Provide the [X, Y] coordinate of the cell's center where the given text is located.  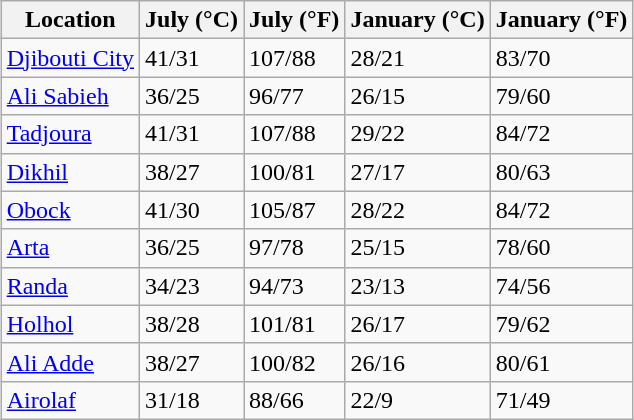
Obock [70, 210]
July (°F) [294, 20]
80/61 [562, 362]
34/23 [192, 286]
Holhol [70, 324]
100/81 [294, 172]
Arta [70, 248]
96/77 [294, 96]
January (°C) [418, 20]
38/28 [192, 324]
79/62 [562, 324]
105/87 [294, 210]
31/18 [192, 400]
Randa [70, 286]
Tadjoura [70, 134]
83/70 [562, 58]
41/30 [192, 210]
22/9 [418, 400]
27/17 [418, 172]
28/22 [418, 210]
100/82 [294, 362]
80/63 [562, 172]
26/17 [418, 324]
78/60 [562, 248]
88/66 [294, 400]
97/78 [294, 248]
74/56 [562, 286]
28/21 [418, 58]
26/16 [418, 362]
January (°F) [562, 20]
94/73 [294, 286]
23/13 [418, 286]
July (°C) [192, 20]
29/22 [418, 134]
26/15 [418, 96]
Airolaf [70, 400]
101/81 [294, 324]
Dikhil [70, 172]
Ali Adde [70, 362]
71/49 [562, 400]
Djibouti City [70, 58]
Ali Sabieh [70, 96]
79/60 [562, 96]
25/15 [418, 248]
Location [70, 20]
